Provide the [X, Y] coordinate of the cell's center where the given text is located.  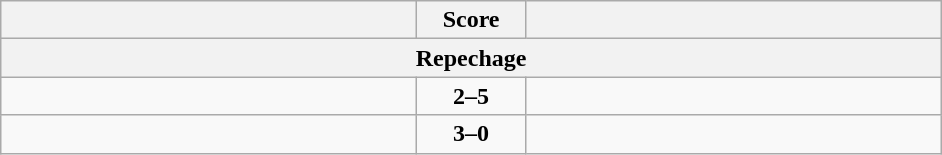
Repechage [472, 58]
2–5 [472, 96]
Score [472, 20]
3–0 [472, 134]
